Scan for the cell matching the given text and deliver its (x, y) coordinate at center. 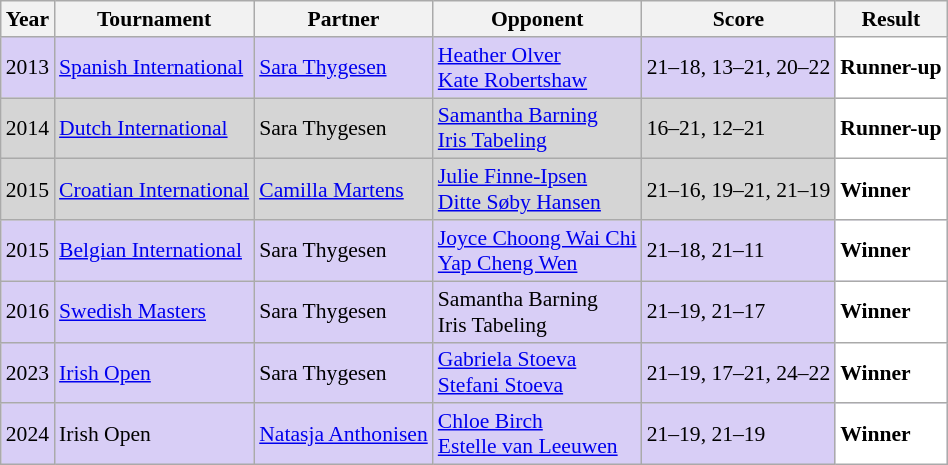
Swedish Masters (154, 312)
Opponent (538, 19)
2014 (28, 128)
Tournament (154, 19)
Joyce Choong Wai Chi Yap Cheng Wen (538, 250)
Croatian International (154, 190)
21–18, 13–21, 20–22 (739, 68)
21–18, 21–11 (739, 250)
2016 (28, 312)
Gabriela Stoeva Stefani Stoeva (538, 372)
2013 (28, 68)
Heather Olver Kate Robertshaw (538, 68)
Score (739, 19)
Year (28, 19)
Natasja Anthonisen (344, 434)
2024 (28, 434)
Result (890, 19)
16–21, 12–21 (739, 128)
Chloe Birch Estelle van Leeuwen (538, 434)
21–19, 21–19 (739, 434)
Belgian International (154, 250)
Julie Finne-Ipsen Ditte Søby Hansen (538, 190)
Spanish International (154, 68)
Partner (344, 19)
2023 (28, 372)
Camilla Martens (344, 190)
21–19, 21–17 (739, 312)
21–19, 17–21, 24–22 (739, 372)
Dutch International (154, 128)
21–16, 19–21, 21–19 (739, 190)
